Return (X, Y) of the center of cell containing provided text 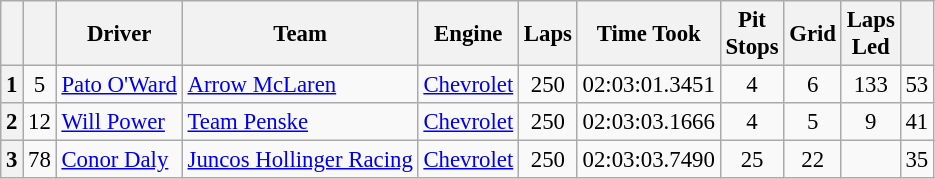
Conor Daly (119, 160)
Will Power (119, 122)
3 (12, 160)
Team Penske (300, 122)
Time Took (648, 34)
2 (12, 122)
41 (916, 122)
PitStops (752, 34)
02:03:03.1666 (648, 122)
25 (752, 160)
Laps (548, 34)
22 (812, 160)
133 (870, 85)
78 (40, 160)
1 (12, 85)
02:03:03.7490 (648, 160)
02:03:01.3451 (648, 85)
35 (916, 160)
53 (916, 85)
Driver (119, 34)
6 (812, 85)
Grid (812, 34)
Arrow McLaren (300, 85)
12 (40, 122)
Pato O'Ward (119, 85)
Engine (468, 34)
Juncos Hollinger Racing (300, 160)
9 (870, 122)
LapsLed (870, 34)
Team (300, 34)
